Provide the [x, y] coordinate of the cell's center where the given text is located.  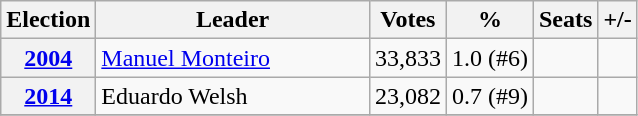
Leader [233, 20]
Manuel Monteiro [233, 58]
1.0 (#6) [490, 58]
% [490, 20]
2004 [48, 58]
0.7 (#9) [490, 96]
23,082 [408, 96]
Election [48, 20]
Seats [565, 20]
33,833 [408, 58]
Votes [408, 20]
+/- [618, 20]
Eduardo Welsh [233, 96]
2014 [48, 96]
